Provide the (X, Y) coordinate of the cell's center where the given text is located.  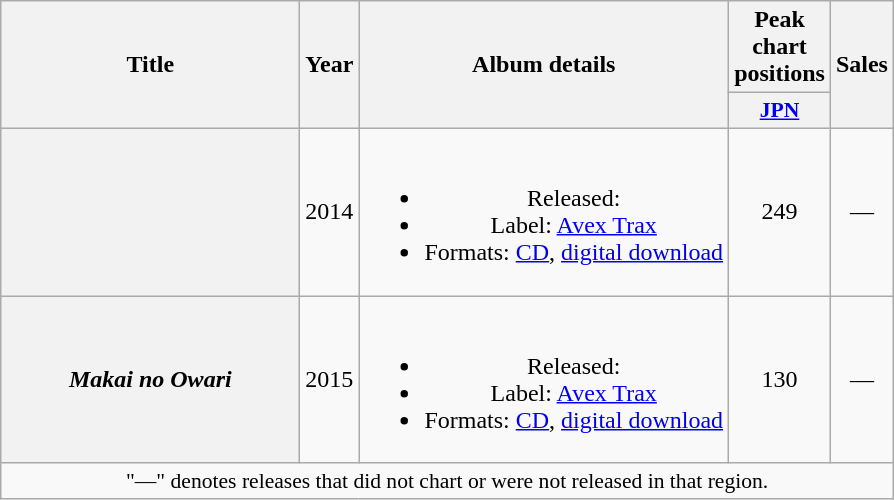
Makai no Owari (150, 380)
130 (780, 380)
Year (330, 65)
Peak chart positions (780, 47)
Sales (862, 65)
Title (150, 65)
2015 (330, 380)
2014 (330, 212)
JPN (780, 111)
"—" denotes releases that did not chart or were not released in that region. (448, 481)
249 (780, 212)
Album details (544, 65)
